Return [x, y] of the center of cell containing provided text 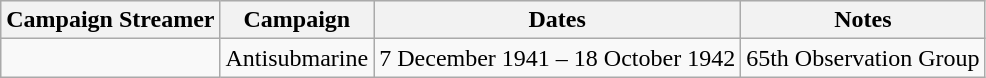
Notes [863, 20]
Dates [558, 20]
Campaign [297, 20]
7 December 1941 – 18 October 1942 [558, 58]
Antisubmarine [297, 58]
65th Observation Group [863, 58]
Campaign Streamer [110, 20]
